Provide the [x, y] coordinate of the cell's center where the given text is located.  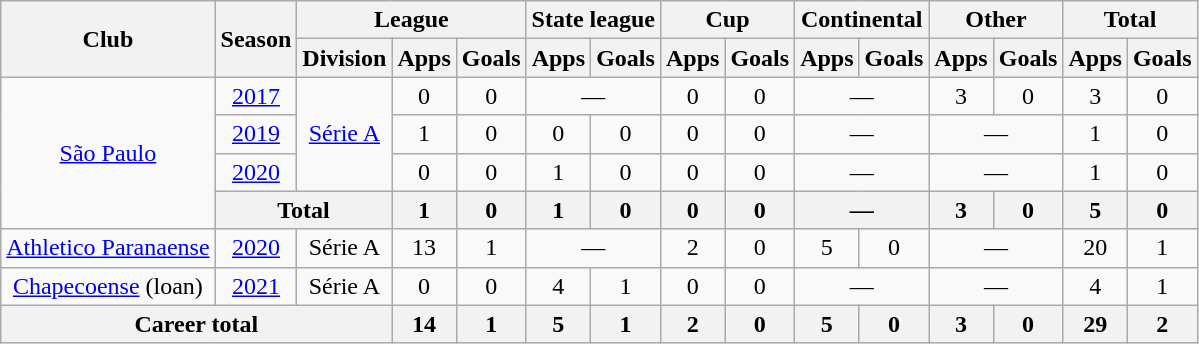
20 [1095, 248]
13 [424, 248]
League [412, 20]
Athletico Paranaense [108, 248]
2019 [256, 134]
29 [1095, 324]
State league [593, 20]
2021 [256, 286]
São Paulo [108, 153]
2017 [256, 96]
Division [344, 58]
Club [108, 39]
Season [256, 39]
Cup [727, 20]
Other [996, 20]
Chapecoense (loan) [108, 286]
Continental [862, 20]
14 [424, 324]
Career total [196, 324]
